Return the (x, y) coordinate for the center point of the cell that contains the specified text.  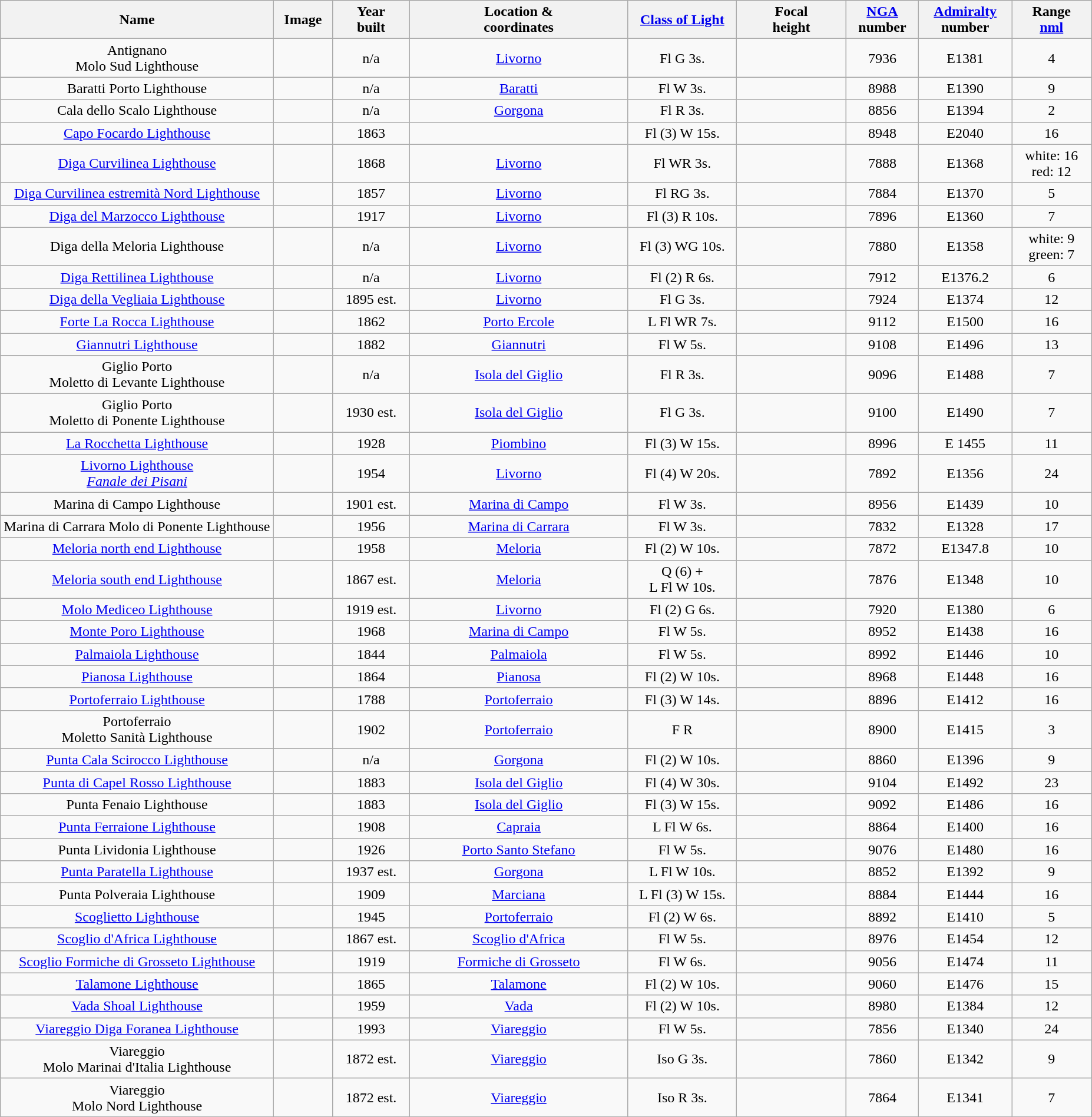
La Rocchetta Lighthouse (137, 443)
Marina di Carrara Molo di Ponente Lighthouse (137, 526)
9076 (882, 850)
9100 (882, 413)
9060 (882, 984)
E1341 (965, 1098)
L Fl W 6s. (682, 827)
Fl (2) R 6s. (682, 277)
Name (137, 20)
1844 (371, 654)
Image (303, 20)
8884 (882, 894)
AntignanoMolo Sud Lighthouse (137, 58)
1919 est. (371, 609)
E1446 (965, 654)
1937 est. (371, 872)
1993 (371, 1029)
Punta Paratella Lighthouse (137, 872)
E1448 (965, 677)
Fl (3) W 14s. (682, 699)
1882 (371, 344)
E1480 (965, 850)
Meloria south end Lighthouse (137, 579)
9112 (882, 321)
Marina di Campo Lighthouse (137, 504)
Punta Ferraione Lighthouse (137, 827)
Baratti (518, 88)
7872 (882, 549)
8996 (882, 443)
E 1455 (965, 443)
Fl WR 3s. (682, 164)
8948 (882, 133)
Diga del Marzocco Lighthouse (137, 216)
1862 (371, 321)
8852 (882, 872)
Porto Santo Stefano (518, 850)
8976 (882, 939)
7896 (882, 216)
1902 (371, 729)
1917 (371, 216)
Palmaiola Lighthouse (137, 654)
7876 (882, 579)
1863 (371, 133)
1868 (371, 164)
E1370 (965, 194)
9056 (882, 962)
E1400 (965, 827)
Fl (3) WG 10s. (682, 246)
Vada (518, 1006)
Fl (2) G 6s. (682, 609)
E1348 (965, 579)
8992 (882, 654)
Iso G 3s. (682, 1059)
8980 (882, 1006)
E1342 (965, 1059)
Fl (3) R 10s. (682, 216)
23 (1052, 783)
E1340 (965, 1029)
E1396 (965, 760)
7856 (882, 1029)
Punta Polveraia Lighthouse (137, 894)
7880 (882, 246)
Baratti Porto Lighthouse (137, 88)
Fl RG 3s. (682, 194)
E1500 (965, 321)
Yearbuilt (371, 20)
E1360 (965, 216)
1926 (371, 850)
Marina di Carrara (518, 526)
Giannutri Lighthouse (137, 344)
9108 (882, 344)
Forte La Rocca Lighthouse (137, 321)
17 (1052, 526)
ViareggioMolo Marinai d'Italia Lighthouse (137, 1059)
Pianosa Lighthouse (137, 677)
8900 (882, 729)
7832 (882, 526)
Vada Shoal Lighthouse (137, 1006)
E1392 (965, 872)
Diga della Meloria Lighthouse (137, 246)
Scoglio d'Africa (518, 939)
L Fl W 10s. (682, 872)
white: 16red: 12 (1052, 164)
7924 (882, 299)
1945 (371, 917)
E1394 (965, 111)
E1454 (965, 939)
Location & coordinates (518, 20)
Portoferraio Lighthouse (137, 699)
Giglio PortoMoletto di Ponente Lighthouse (137, 413)
Scoglio Formiche di Grosseto Lighthouse (137, 962)
Giannutri (518, 344)
E1438 (965, 632)
1928 (371, 443)
E1476 (965, 984)
Livorno LighthouseFanale dei Pisani (137, 473)
Scoglietto Lighthouse (137, 917)
L Fl WR 7s. (682, 321)
1968 (371, 632)
Iso R 3s. (682, 1098)
E1439 (965, 504)
Admiraltynumber (965, 20)
Diga della Vegliaia Lighthouse (137, 299)
1956 (371, 526)
E1496 (965, 344)
E1376.2 (965, 277)
Palmaiola (518, 654)
Diga Curvilinea Lighthouse (137, 164)
7892 (882, 473)
L Fl (3) W 15s. (682, 894)
Punta Lividonia Lighthouse (137, 850)
8864 (882, 827)
8968 (882, 677)
E1486 (965, 805)
ViareggioMolo Nord Lighthouse (137, 1098)
E1415 (965, 729)
E1390 (965, 88)
E1492 (965, 783)
4 (1052, 58)
E1356 (965, 473)
1958 (371, 549)
8952 (882, 632)
1788 (371, 699)
PortoferraioMoletto Sanità Lighthouse (137, 729)
Porto Ercole (518, 321)
3 (1052, 729)
13 (1052, 344)
E1328 (965, 526)
Diga Rettilinea Lighthouse (137, 277)
8860 (882, 760)
E1410 (965, 917)
9096 (882, 374)
1959 (371, 1006)
Focalheight (792, 20)
9104 (882, 783)
Viareggio Diga Foranea Lighthouse (137, 1029)
E1444 (965, 894)
1901 est. (371, 504)
Punta di Capel Rosso Lighthouse (137, 783)
8892 (882, 917)
8956 (882, 504)
E1374 (965, 299)
2 (1052, 111)
Formiche di Grosseto (518, 962)
Meloria north end Lighthouse (137, 549)
Diga Curvilinea estremità Nord Lighthouse (137, 194)
Q (6) +L Fl W 10s. (682, 579)
8896 (882, 699)
9092 (882, 805)
Fl W 6s. (682, 962)
Cala dello Scalo Lighthouse (137, 111)
Punta Cala Scirocco Lighthouse (137, 760)
Capo Focardo Lighthouse (137, 133)
1919 (371, 962)
Scoglio d'Africa Lighthouse (137, 939)
Monte Poro Lighthouse (137, 632)
E1347.8 (965, 549)
Rangenml (1052, 20)
Pianosa (518, 677)
1895 est. (371, 299)
E1474 (965, 962)
Class of Light (682, 20)
1864 (371, 677)
Fl (4) W 20s. (682, 473)
E2040 (965, 133)
7912 (882, 277)
Giglio PortoMoletto di Levante Lighthouse (137, 374)
Piombino (518, 443)
E1368 (965, 164)
Molo Mediceo Lighthouse (137, 609)
7864 (882, 1098)
Capraia (518, 827)
E1380 (965, 609)
7888 (882, 164)
E1381 (965, 58)
7860 (882, 1059)
7936 (882, 58)
8988 (882, 88)
Fl (2) W 6s. (682, 917)
7884 (882, 194)
Fl (4) W 30s. (682, 783)
Talamone Lighthouse (137, 984)
E1358 (965, 246)
7920 (882, 609)
Talamone (518, 984)
E1488 (965, 374)
8856 (882, 111)
NGAnumber (882, 20)
1908 (371, 827)
1865 (371, 984)
Punta Fenaio Lighthouse (137, 805)
1909 (371, 894)
1857 (371, 194)
F R (682, 729)
E1384 (965, 1006)
15 (1052, 984)
white: 9green: 7 (1052, 246)
1954 (371, 473)
E1412 (965, 699)
Marciana (518, 894)
1930 est. (371, 413)
E1490 (965, 413)
